Return (X, Y) of the center of cell containing provided text 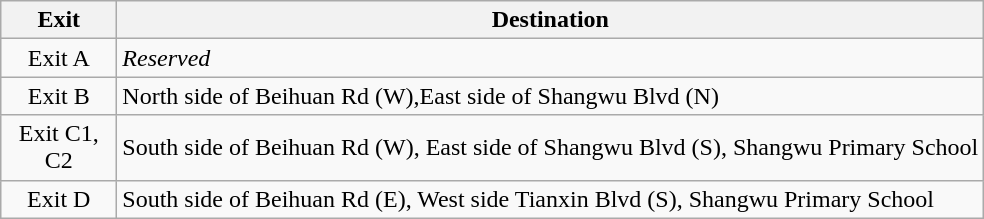
Exit (59, 20)
Exit B (59, 96)
North side of Beihuan Rd (W),East side of Shangwu Blvd (N) (550, 96)
Reserved (550, 58)
Exit A (59, 58)
South side of Beihuan Rd (E), West side Tianxin Blvd (S), Shangwu Primary School (550, 199)
Exit C1, C2 (59, 148)
South side of Beihuan Rd (W), East side of Shangwu Blvd (S), Shangwu Primary School (550, 148)
Destination (550, 20)
Exit D (59, 199)
